Detect which cell encompasses the target text, then output its [x, y] center coordinate. 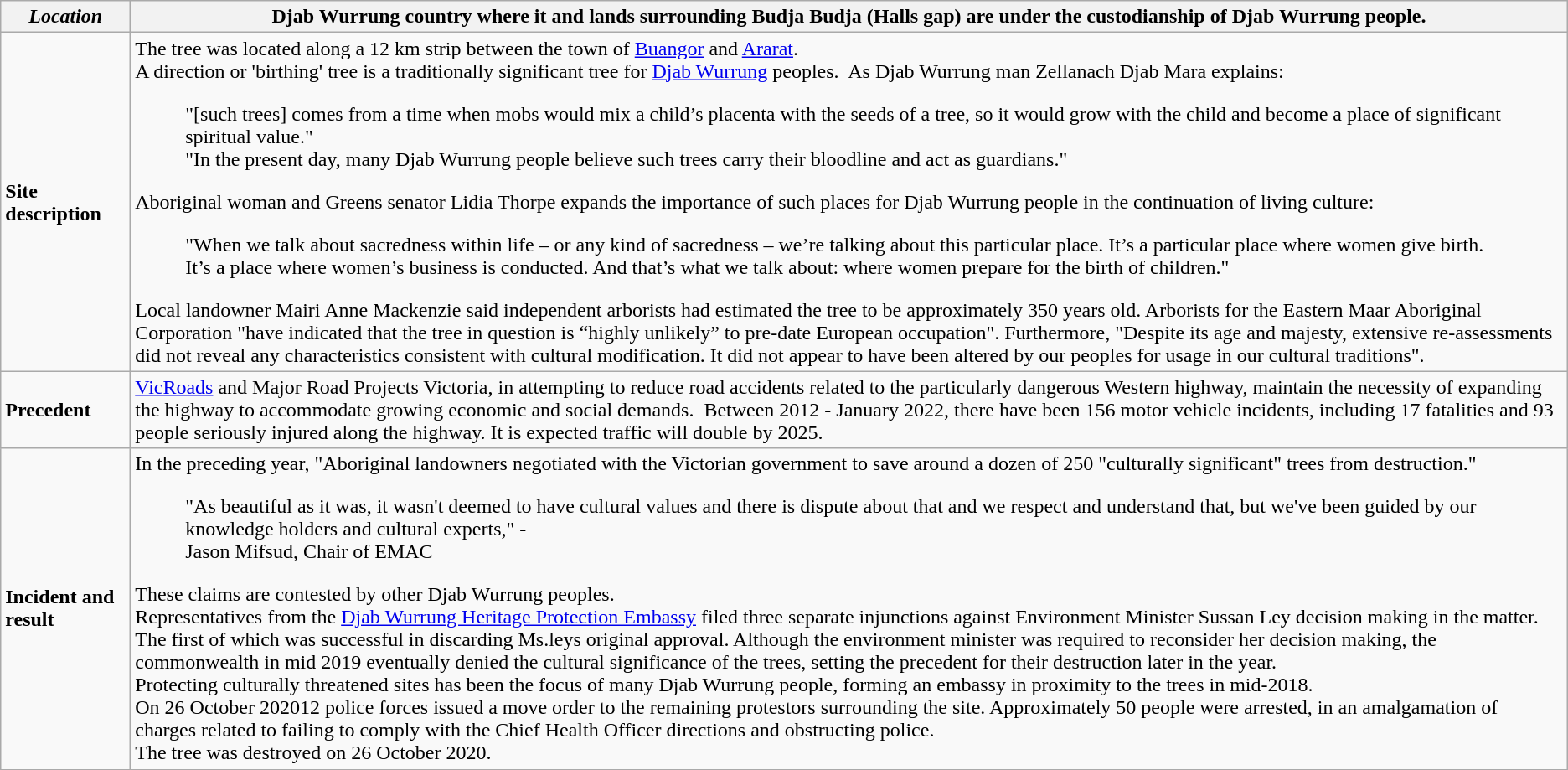
Precedent [65, 410]
Djab Wurrung country where it and lands surrounding Budja Budja (Halls gap) are under the custodianship of Djab Wurrung people. [849, 17]
Location [65, 17]
Incident and result [65, 608]
Site description [65, 202]
